Extract the [x, y] coordinate from the center of the cell holding the provided text.  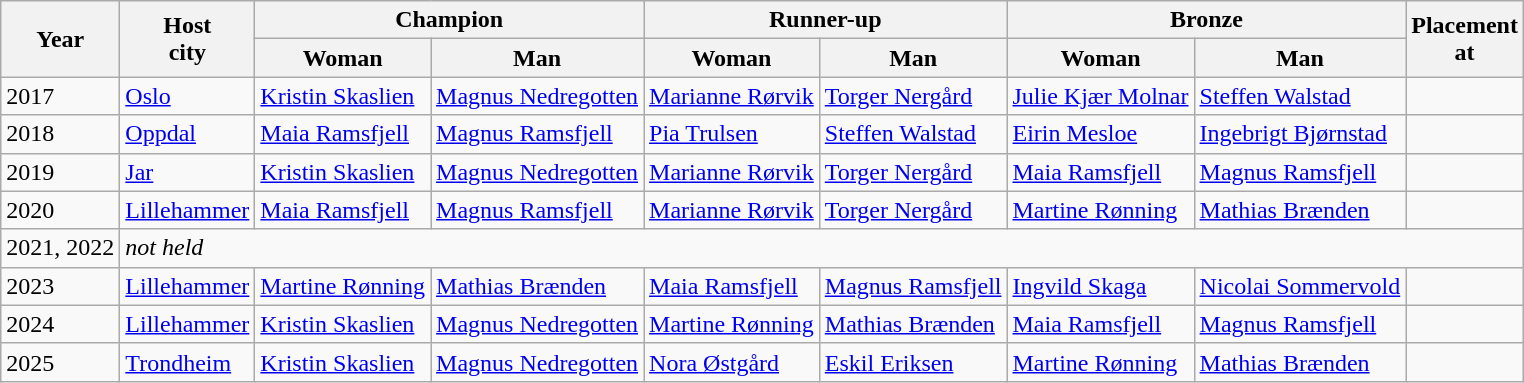
Nicolai Sommervold [1300, 286]
Oppdal [188, 134]
Nora Østgård [732, 362]
2017 [60, 96]
Bronze [1206, 20]
2019 [60, 172]
Oslo [188, 96]
Runner-up [826, 20]
Julie Kjær Molnar [1100, 96]
Ingebrigt Bjørnstad [1300, 134]
2023 [60, 286]
2025 [60, 362]
Jar [188, 172]
Placementat [1465, 39]
2024 [60, 324]
Champion [450, 20]
not held [822, 248]
Year [60, 39]
Eirin Mesloe [1100, 134]
2018 [60, 134]
Pia Trulsen [732, 134]
Trondheim [188, 362]
2021, 2022 [60, 248]
Ingvild Skaga [1100, 286]
Eskil Eriksen [913, 362]
Hostcity [188, 39]
2020 [60, 210]
